Return [X, Y] of the center of cell containing provided text 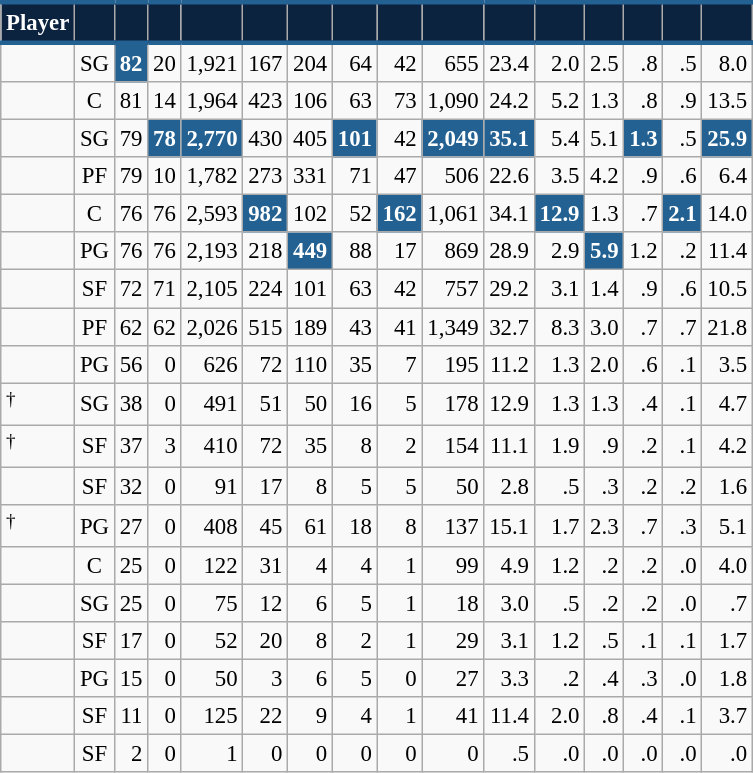
12 [266, 604]
78 [164, 139]
38 [130, 404]
189 [310, 327]
430 [266, 139]
81 [130, 101]
195 [453, 364]
4.0 [727, 566]
11.2 [509, 364]
491 [212, 404]
1,090 [453, 101]
2.3 [604, 526]
29.2 [509, 289]
655 [453, 62]
1,061 [453, 214]
137 [453, 526]
515 [266, 327]
29 [453, 641]
14.0 [727, 214]
28.9 [509, 251]
2,593 [212, 214]
757 [453, 289]
1,964 [212, 101]
15.1 [509, 526]
3.7 [727, 716]
Player [38, 22]
21.8 [727, 327]
224 [266, 289]
4.9 [509, 566]
506 [453, 176]
2,026 [212, 327]
2,193 [212, 251]
47 [400, 176]
22 [266, 716]
45 [266, 526]
9 [310, 716]
23.4 [509, 62]
162 [400, 214]
2.8 [509, 486]
22.6 [509, 176]
64 [354, 62]
154 [453, 446]
35.1 [509, 139]
24.2 [509, 101]
61 [310, 526]
8.3 [559, 327]
178 [453, 404]
1.4 [604, 289]
91 [212, 486]
73 [400, 101]
6.4 [727, 176]
2.9 [559, 251]
51 [266, 404]
273 [266, 176]
1.9 [559, 446]
1.8 [727, 679]
626 [212, 364]
32.7 [509, 327]
14 [164, 101]
13.5 [727, 101]
331 [310, 176]
5.9 [604, 251]
25.9 [727, 139]
32 [130, 486]
5.2 [559, 101]
204 [310, 62]
1,921 [212, 62]
3.3 [509, 679]
869 [453, 251]
16 [354, 404]
34.1 [509, 214]
56 [130, 364]
1.6 [727, 486]
4.7 [727, 404]
5.4 [559, 139]
11 [130, 716]
1,782 [212, 176]
125 [212, 716]
43 [354, 327]
2.5 [604, 62]
11.1 [509, 446]
449 [310, 251]
10.5 [727, 289]
1,349 [453, 327]
75 [212, 604]
31 [266, 566]
88 [354, 251]
15 [130, 679]
10 [164, 176]
37 [130, 446]
110 [310, 364]
99 [453, 566]
2,105 [212, 289]
167 [266, 62]
405 [310, 139]
2.1 [682, 214]
106 [310, 101]
2,049 [453, 139]
408 [212, 526]
218 [266, 251]
8.0 [727, 62]
410 [212, 446]
423 [266, 101]
7 [400, 364]
2,770 [212, 139]
982 [266, 214]
102 [310, 214]
82 [130, 62]
122 [212, 566]
